Search for the cell housing the specified text and yield its (X, Y) center coordinate. 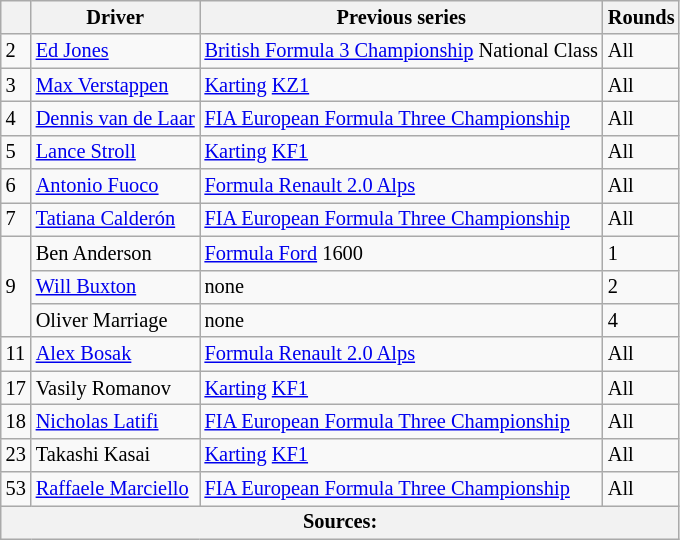
7 (16, 219)
Vasily Romanov (116, 388)
Lance Stroll (116, 152)
Sources: (340, 522)
5 (16, 152)
Formula Ford 1600 (402, 253)
British Formula 3 Championship National Class (402, 51)
17 (16, 388)
Dennis van de Laar (116, 118)
Tatiana Calderón (116, 219)
53 (16, 489)
Oliver Marriage (116, 320)
Raffaele Marciello (116, 489)
Will Buxton (116, 287)
9 (16, 286)
11 (16, 354)
Previous series (402, 17)
3 (16, 85)
Ben Anderson (116, 253)
Takashi Kasai (116, 455)
Rounds (642, 17)
Karting KZ1 (402, 85)
Ed Jones (116, 51)
1 (642, 253)
18 (16, 421)
Alex Bosak (116, 354)
Driver (116, 17)
6 (16, 186)
Nicholas Latifi (116, 421)
23 (16, 455)
Max Verstappen (116, 85)
Antonio Fuoco (116, 186)
